From the cell containing the given text, extract its center point as (X, Y) coordinate. 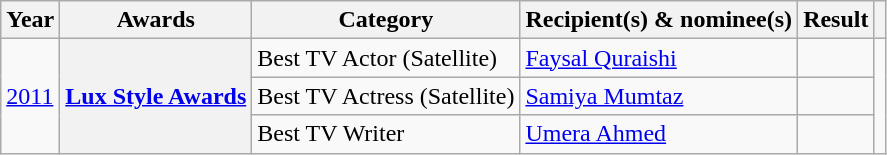
Faysal Quraishi (659, 58)
Best TV Writer (386, 134)
Result (836, 20)
2011 (30, 96)
Umera Ahmed (659, 134)
Year (30, 20)
Recipient(s) & nominee(s) (659, 20)
Samiya Mumtaz (659, 96)
Lux Style Awards (156, 96)
Best TV Actress (Satellite) (386, 96)
Best TV Actor (Satellite) (386, 58)
Awards (156, 20)
Category (386, 20)
